Pinpoint the cell where the given text exists, returning its [x, y] midpoint coordinate. 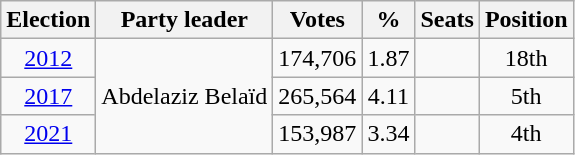
174,706 [318, 58]
18th [526, 58]
Abdelaziz Belaïd [184, 96]
Seats [447, 20]
3.34 [388, 134]
% [388, 20]
265,564 [318, 96]
4.11 [388, 96]
Position [526, 20]
Election [48, 20]
4th [526, 134]
2012 [48, 58]
153,987 [318, 134]
1.87 [388, 58]
Party leader [184, 20]
2017 [48, 96]
2021 [48, 134]
5th [526, 96]
Votes [318, 20]
